Locate the cell with the specified text and output its [X, Y] center coordinate. 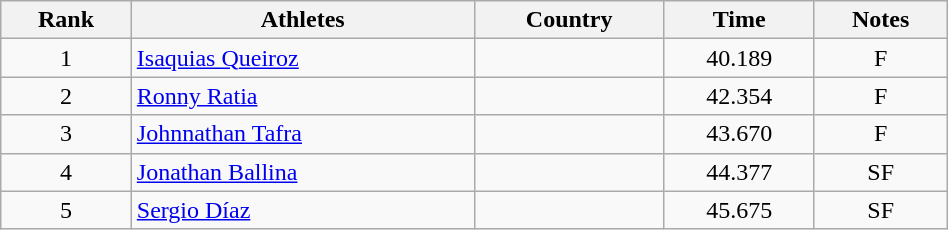
2 [66, 96]
42.354 [739, 96]
44.377 [739, 172]
Athletes [302, 20]
Notes [880, 20]
Ronny Ratia [302, 96]
Time [739, 20]
43.670 [739, 134]
Isaquias Queiroz [302, 58]
Johnnathan Tafra [302, 134]
40.189 [739, 58]
1 [66, 58]
45.675 [739, 210]
3 [66, 134]
Country [569, 20]
Sergio Díaz [302, 210]
Jonathan Ballina [302, 172]
4 [66, 172]
5 [66, 210]
Rank [66, 20]
